Return the (X, Y) coordinate for the center point of the cell that contains the specified text.  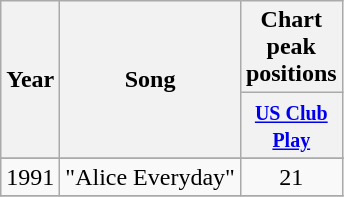
Song (150, 80)
Chart peak positions (291, 47)
1991 (30, 177)
US Club Play (291, 126)
"Alice Everyday" (150, 177)
Year (30, 80)
21 (291, 177)
